Identify which cell holds the provided text, then report its [x, y] central coordinate. 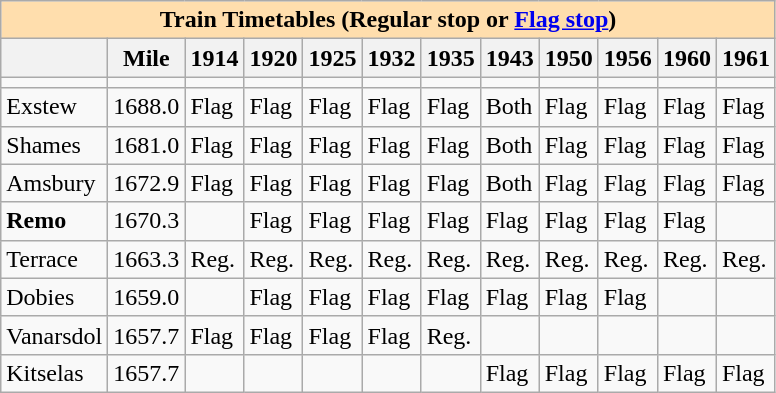
1914 [214, 58]
1961 [746, 58]
1925 [332, 58]
1920 [274, 58]
Remo [54, 221]
1956 [628, 58]
1670.3 [146, 221]
Vanarsdol [54, 335]
1943 [510, 58]
Dobies [54, 297]
Train Timetables (Regular stop or Flag stop) [388, 20]
1659.0 [146, 297]
1681.0 [146, 145]
1960 [686, 58]
Amsbury [54, 183]
1932 [392, 58]
1935 [450, 58]
Terrace [54, 259]
1688.0 [146, 107]
Shames [54, 145]
Kitselas [54, 373]
1672.9 [146, 183]
1663.3 [146, 259]
Mile [146, 58]
Exstew [54, 107]
1950 [568, 58]
